Output the (X, Y) coordinate of the center of the cell containing the given text.  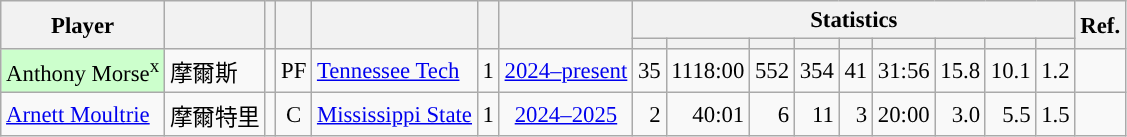
Tennessee Tech (395, 71)
15.8 (960, 71)
Ref. (1100, 25)
Player (83, 25)
40:01 (708, 115)
11 (816, 115)
2024–2025 (566, 115)
552 (772, 71)
5.5 (1010, 115)
10.1 (1010, 71)
1.2 (1056, 71)
3 (856, 115)
6 (772, 115)
摩爾特里 (214, 115)
Statistics (854, 20)
摩爾斯 (214, 71)
1.5 (1056, 115)
1118:00 (708, 71)
Arnett Moultrie (83, 115)
35 (650, 71)
2024–present (566, 71)
3.0 (960, 115)
354 (816, 71)
31:56 (904, 71)
C (294, 115)
Mississippi State (395, 115)
Anthony Morsex (83, 71)
PF (294, 71)
2 (650, 115)
41 (856, 71)
20:00 (904, 115)
